Search for the cell housing the specified text and yield its (X, Y) center coordinate. 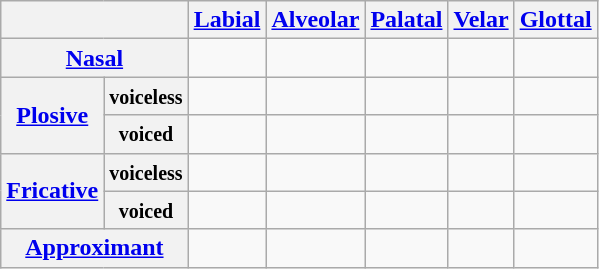
Palatal (406, 20)
Plosive (52, 115)
Glottal (556, 20)
Labial (227, 20)
Fricative (52, 191)
Approximant (94, 248)
Alveolar (316, 20)
Velar (481, 20)
Nasal (94, 58)
